Pinpoint the cell where the given text exists, returning its (X, Y) midpoint coordinate. 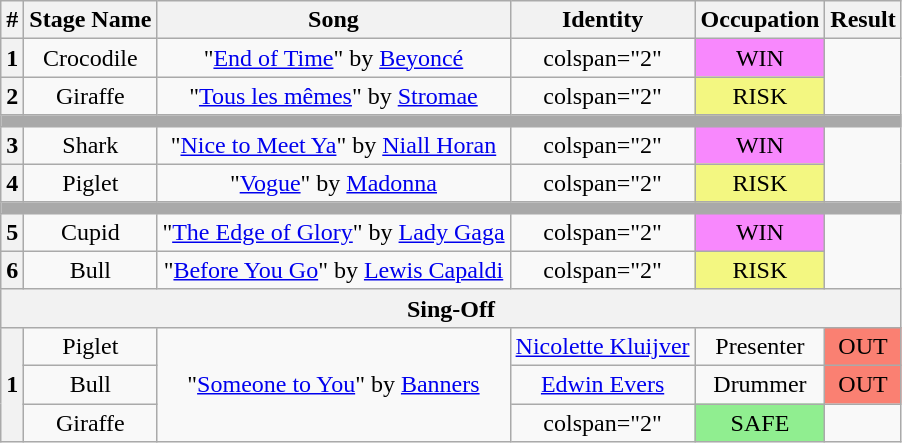
"Before You Go" by Lewis Capaldi (334, 270)
"Vogue" by Madonna (334, 183)
SAFE (760, 423)
Nicolette Kluijver (602, 346)
Drummer (760, 384)
Crocodile (90, 58)
"Nice to Meet Ya" by Niall Horan (334, 145)
Identity (602, 20)
Sing-Off (451, 308)
Stage Name (90, 20)
"Tous les mêmes" by Stromae (334, 96)
Result (863, 20)
Cupid (90, 232)
"Someone to You" by Banners (334, 384)
# (12, 20)
5 (12, 232)
3 (12, 145)
Shark (90, 145)
Occupation (760, 20)
Song (334, 20)
Edwin Evers (602, 384)
"End of Time" by Beyoncé (334, 58)
6 (12, 270)
Presenter (760, 346)
"The Edge of Glory" by Lady Gaga (334, 232)
4 (12, 183)
2 (12, 96)
